Output the (X, Y) coordinate of the center of the cell containing the given text.  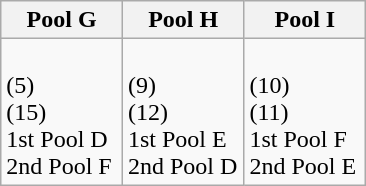
Pool G (62, 20)
Pool H (183, 20)
Pool I (305, 20)
(5) (15) 1st Pool D 2nd Pool F (62, 112)
(10) (11) 1st Pool F 2nd Pool E (305, 112)
(9) (12) 1st Pool E 2nd Pool D (183, 112)
